Locate the cell with the specified text and output its (X, Y) center coordinate. 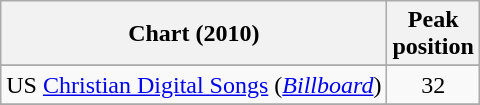
Peak position (433, 34)
Chart (2010) (194, 34)
US Christian Digital Songs (Billboard) (194, 85)
32 (433, 85)
